Scan for the cell matching the given text and deliver its (x, y) coordinate at center. 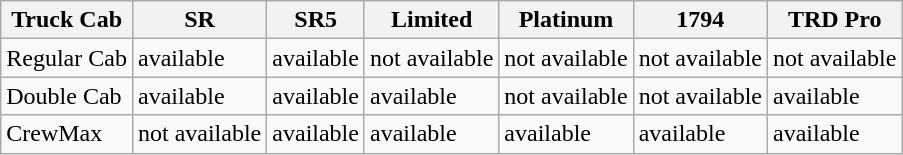
Truck Cab (67, 20)
SR5 (316, 20)
SR (199, 20)
1794 (700, 20)
Platinum (566, 20)
CrewMax (67, 134)
Limited (431, 20)
Double Cab (67, 96)
Regular Cab (67, 58)
TRD Pro (835, 20)
